Pinpoint the cell where the given text exists, returning its (x, y) midpoint coordinate. 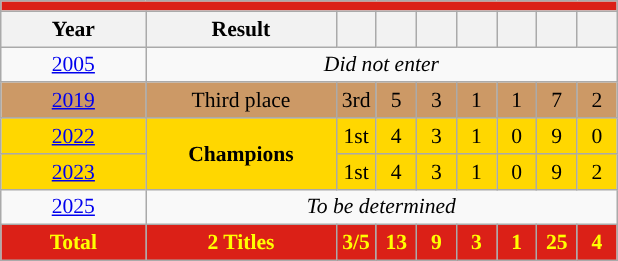
Total (74, 243)
3rd (356, 101)
2005 (74, 65)
13 (396, 243)
2022 (74, 136)
Third place (241, 101)
7 (557, 101)
2 Titles (241, 243)
2025 (74, 207)
25 (557, 243)
Year (74, 29)
2023 (74, 172)
Did not enter (382, 65)
5 (396, 101)
3/5 (356, 243)
Result (241, 29)
2019 (74, 101)
To be determined (382, 207)
Champions (241, 154)
